Find where the given text appears and provide that cell's center as (X, Y) coordinate. 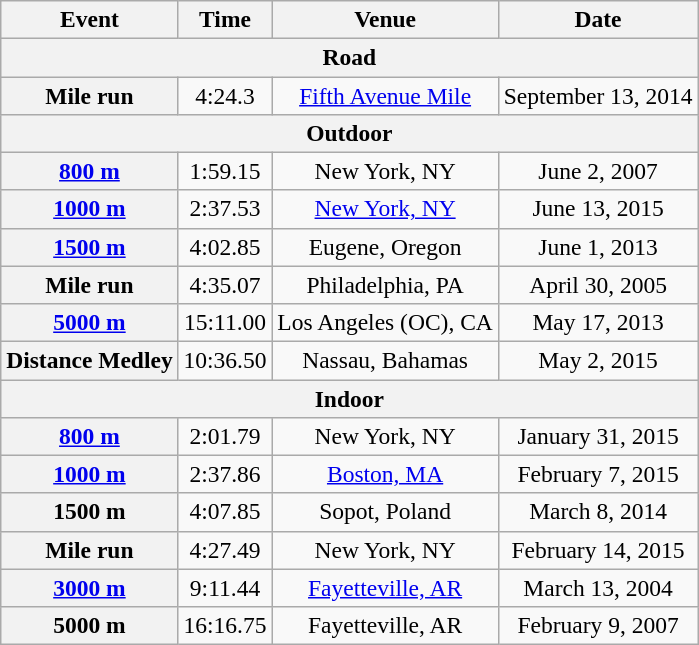
September 13, 2014 (598, 95)
4:27.49 (225, 550)
Sopot, Poland (385, 512)
Los Angeles (OC), CA (385, 322)
4:35.07 (225, 285)
15:11.00 (225, 322)
4:07.85 (225, 512)
Eugene, Oregon (385, 247)
February 7, 2015 (598, 474)
10:36.50 (225, 360)
1:59.15 (225, 171)
3000 m (90, 588)
2:37.86 (225, 474)
April 30, 2005 (598, 285)
Fifth Avenue Mile (385, 95)
16:16.75 (225, 625)
4:24.3 (225, 95)
Venue (385, 19)
February 14, 2015 (598, 550)
Road (350, 57)
4:02.85 (225, 247)
June 1, 2013 (598, 247)
9:11.44 (225, 588)
March 8, 2014 (598, 512)
Indoor (350, 398)
Outdoor (350, 133)
March 13, 2004 (598, 588)
Boston, MA (385, 474)
2:01.79 (225, 436)
Distance Medley (90, 360)
May 17, 2013 (598, 322)
Time (225, 19)
January 31, 2015 (598, 436)
Date (598, 19)
February 9, 2007 (598, 625)
June 2, 2007 (598, 171)
Philadelphia, PA (385, 285)
June 13, 2015 (598, 209)
May 2, 2015 (598, 360)
2:37.53 (225, 209)
Event (90, 19)
Nassau, Bahamas (385, 360)
